Detect which cell encompasses the target text, then output its (x, y) center coordinate. 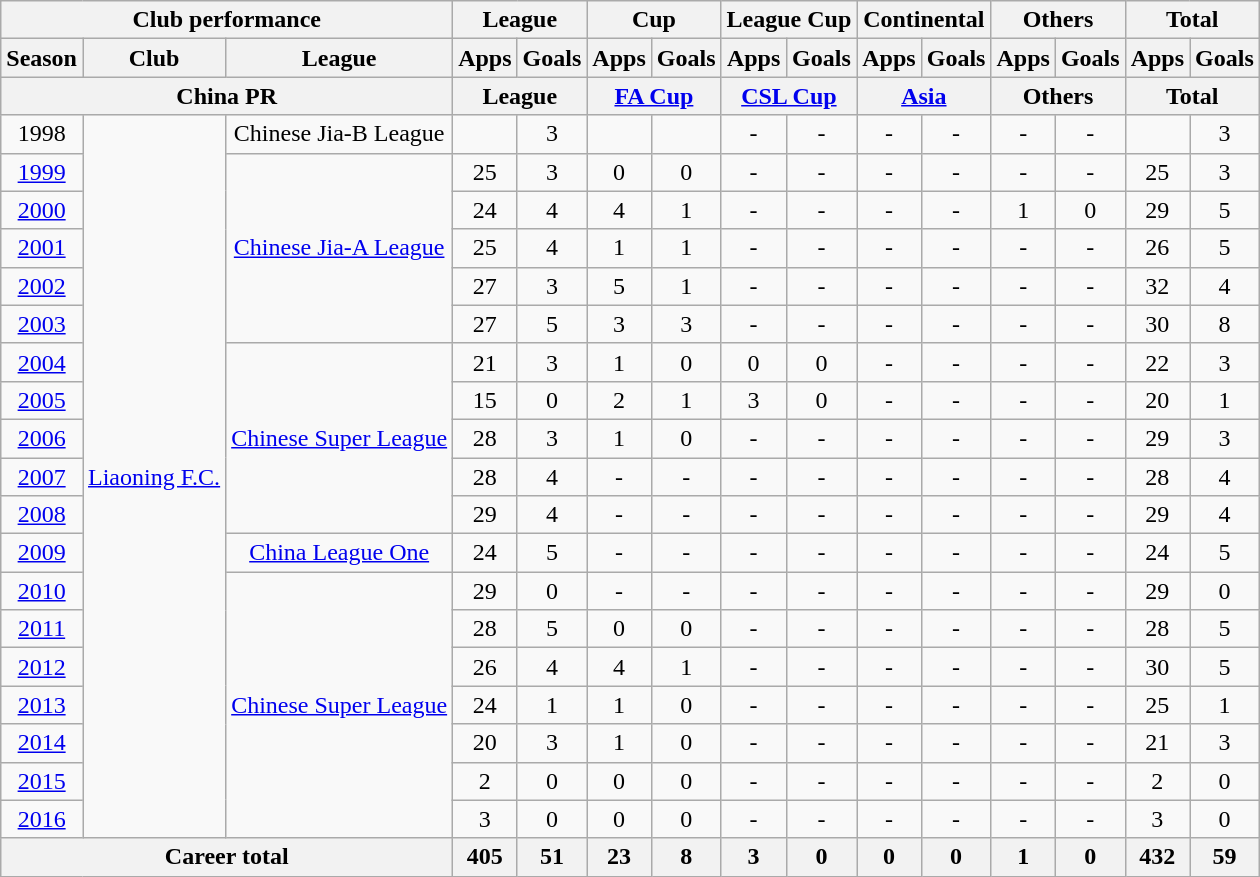
2006 (42, 438)
Chinese Jia-B League (340, 134)
Season (42, 58)
Club (154, 58)
2016 (42, 819)
CSL Cup (789, 96)
2009 (42, 553)
Continental (924, 20)
51 (552, 857)
2011 (42, 629)
432 (1157, 857)
2010 (42, 591)
59 (1225, 857)
2007 (42, 477)
2013 (42, 705)
League Cup (789, 20)
2001 (42, 248)
2003 (42, 324)
Chinese Jia-A League (340, 248)
23 (619, 857)
2014 (42, 743)
Club performance (227, 20)
1999 (42, 172)
2000 (42, 210)
FA Cup (654, 96)
405 (485, 857)
Liaoning F.C. (154, 476)
15 (485, 400)
Career total (227, 857)
Cup (654, 20)
Asia (924, 96)
2015 (42, 781)
1998 (42, 134)
32 (1157, 286)
2012 (42, 667)
2008 (42, 515)
China PR (227, 96)
22 (1157, 362)
2002 (42, 286)
2004 (42, 362)
China League One (340, 553)
2005 (42, 400)
